Scan for the cell matching the given text and deliver its (X, Y) coordinate at center. 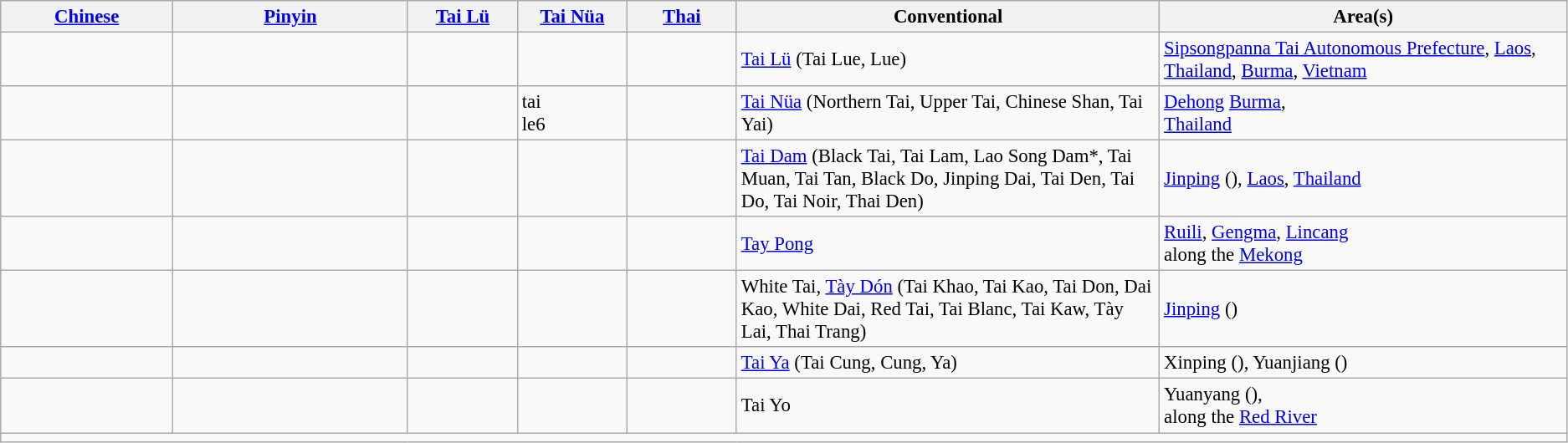
Tay Pong (947, 244)
Sipsongpanna Tai Autonomous Prefecture, Laos, Thailand, Burma, Vietnam (1364, 60)
Ruili, Gengma, Lincangalong the Mekong (1364, 244)
Tai Nüa (572, 17)
Pinyin (291, 17)
Tai Ya (Tai Cung, Cung, Ya) (947, 364)
Conventional (947, 17)
Tai Lü (Tai Lue, Lue) (947, 60)
Tai Lü (462, 17)
Thai (681, 17)
Yuanyang (),along the Red River (1364, 406)
Jinping () (1364, 309)
Tai Dam (Black Tai, Tai Lam, Lao Song Dam*, Tai Muan, Tai Tan, Black Do, Jinping Dai, Tai Den, Tai Do, Tai Noir, Thai Den) (947, 179)
White Tai, Tày Dón (Tai Khao, Tai Kao, Tai Don, Dai Kao, White Dai, Red Tai, Tai Blanc, Tai Kaw, Tày Lai, Thai Trang) (947, 309)
Jinping (), Laos, Thailand (1364, 179)
Xinping (), Yuanjiang () (1364, 364)
Tai Nüa (Northern Tai, Upper Tai, Chinese Shan, Tai Yai) (947, 114)
Chinese (87, 17)
Dehong Burma,Thailand (1364, 114)
Tai Yo (947, 406)
Area(s) (1364, 17)
taile6 (572, 114)
